Find where the given text appears and provide that cell's center as (X, Y) coordinate. 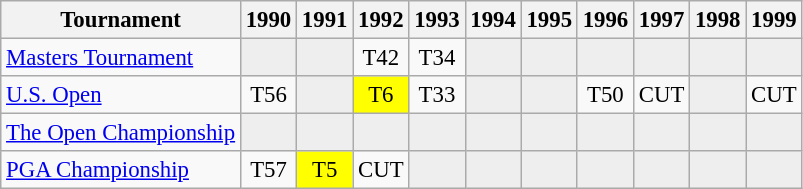
1998 (718, 20)
1991 (325, 20)
1997 (661, 20)
The Open Championship (121, 133)
1990 (268, 20)
T5 (325, 170)
1993 (437, 20)
Masters Tournament (121, 58)
Tournament (121, 20)
1996 (605, 20)
T56 (268, 95)
1999 (774, 20)
T50 (605, 95)
1994 (493, 20)
T33 (437, 95)
1995 (549, 20)
T6 (381, 95)
T57 (268, 170)
T42 (381, 58)
PGA Championship (121, 170)
U.S. Open (121, 95)
1992 (381, 20)
T34 (437, 58)
